Identify which cell holds the provided text, then report its (x, y) central coordinate. 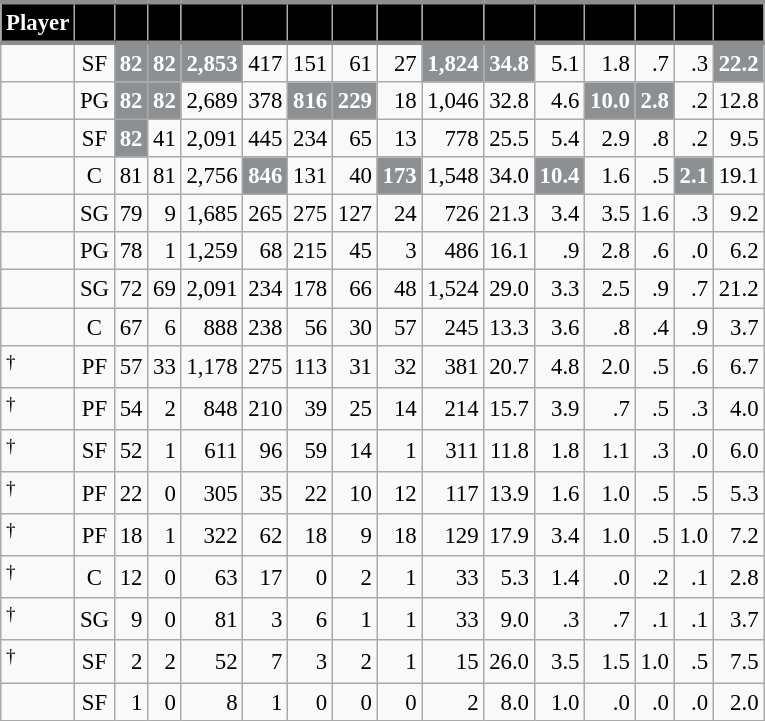
311 (453, 451)
178 (310, 289)
45 (354, 251)
229 (354, 101)
173 (400, 176)
59 (310, 451)
1,259 (212, 251)
34.0 (509, 176)
5.1 (559, 62)
2.5 (610, 289)
486 (453, 251)
117 (453, 493)
72 (130, 289)
1,524 (453, 289)
62 (266, 535)
8.0 (509, 702)
20.7 (509, 366)
25.5 (509, 139)
Player (38, 22)
846 (266, 176)
848 (212, 408)
1.1 (610, 451)
2,853 (212, 62)
7.5 (738, 662)
6.2 (738, 251)
.4 (654, 327)
322 (212, 535)
381 (453, 366)
816 (310, 101)
726 (453, 214)
131 (310, 176)
39 (310, 408)
15 (453, 662)
7.2 (738, 535)
11.8 (509, 451)
129 (453, 535)
40 (354, 176)
13.9 (509, 493)
10.0 (610, 101)
31 (354, 366)
215 (310, 251)
3.9 (559, 408)
2.1 (694, 176)
113 (310, 366)
888 (212, 327)
305 (212, 493)
1.4 (559, 577)
25 (354, 408)
24 (400, 214)
34.8 (509, 62)
7 (266, 662)
26.0 (509, 662)
9.0 (509, 619)
4.8 (559, 366)
3.3 (559, 289)
778 (453, 139)
214 (453, 408)
32 (400, 366)
1,046 (453, 101)
78 (130, 251)
21.2 (738, 289)
21.3 (509, 214)
378 (266, 101)
1,548 (453, 176)
56 (310, 327)
1,824 (453, 62)
6.7 (738, 366)
16.1 (509, 251)
5.4 (559, 139)
12.8 (738, 101)
48 (400, 289)
41 (164, 139)
2,689 (212, 101)
17.9 (509, 535)
61 (354, 62)
265 (266, 214)
13 (400, 139)
611 (212, 451)
2,756 (212, 176)
151 (310, 62)
6.0 (738, 451)
4.0 (738, 408)
9.2 (738, 214)
4.6 (559, 101)
32.8 (509, 101)
245 (453, 327)
29.0 (509, 289)
8 (212, 702)
9.5 (738, 139)
15.7 (509, 408)
30 (354, 327)
10 (354, 493)
68 (266, 251)
19.1 (738, 176)
27 (400, 62)
417 (266, 62)
1,685 (212, 214)
445 (266, 139)
35 (266, 493)
238 (266, 327)
2.9 (610, 139)
13.3 (509, 327)
210 (266, 408)
66 (354, 289)
3.6 (559, 327)
22.2 (738, 62)
1,178 (212, 366)
65 (354, 139)
54 (130, 408)
96 (266, 451)
127 (354, 214)
17 (266, 577)
67 (130, 327)
1.5 (610, 662)
63 (212, 577)
79 (130, 214)
69 (164, 289)
10.4 (559, 176)
